Pinpoint the cell where the given text exists, returning its (x, y) midpoint coordinate. 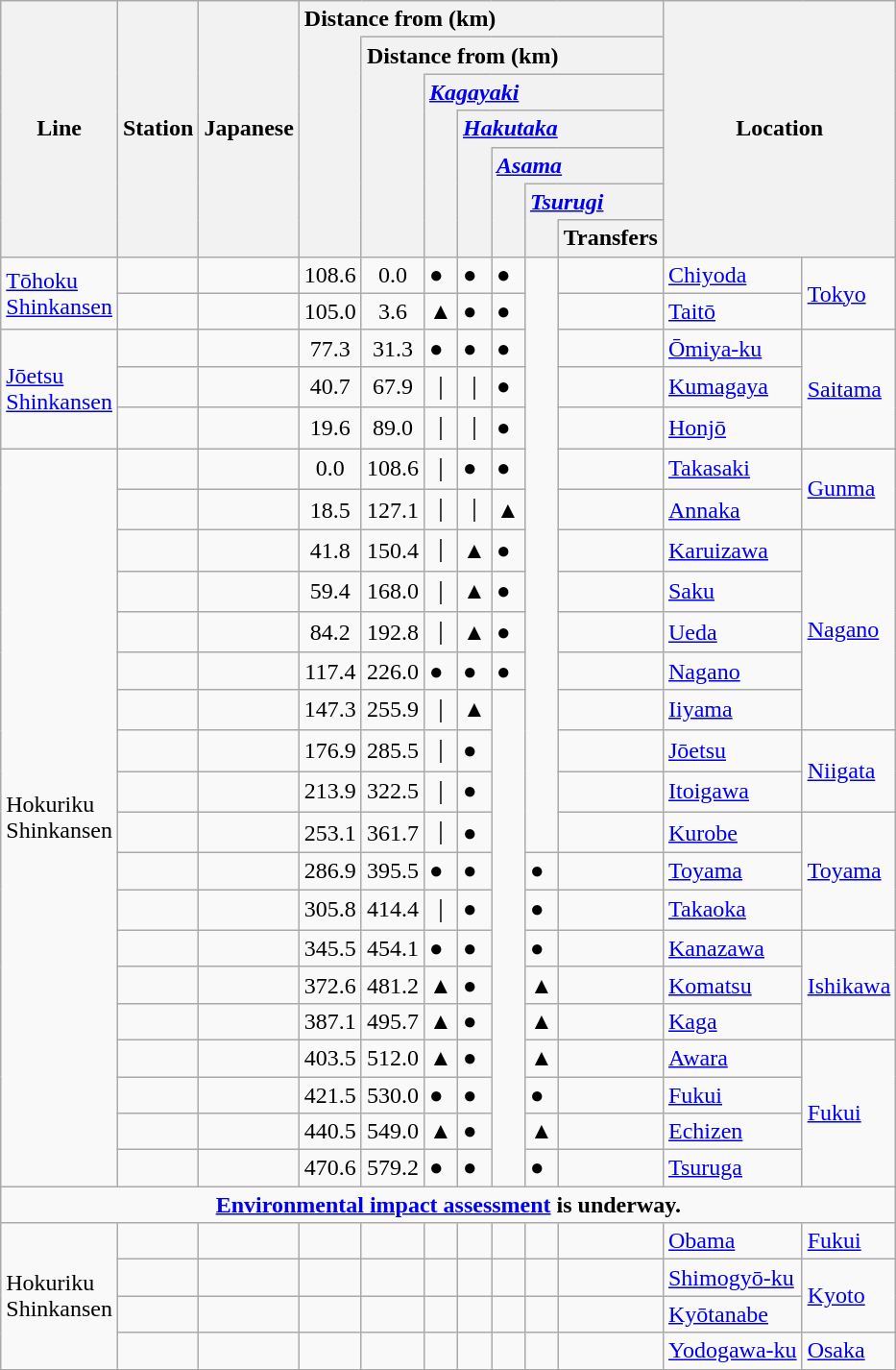
59.4 (330, 592)
Gunma (849, 488)
JōetsuShinkansen (60, 388)
Asama (578, 165)
Kagayaki (544, 92)
Takasaki (732, 469)
213.9 (330, 792)
Itoigawa (732, 792)
Taitō (732, 311)
Jōetsu (732, 751)
Honjō (732, 428)
Kaga (732, 1021)
Awara (732, 1058)
Ōmiya-ku (732, 348)
Saitama (849, 388)
530.0 (392, 1094)
403.5 (330, 1058)
255.9 (392, 709)
77.3 (330, 348)
Kanazawa (732, 948)
Echizen (732, 1132)
226.0 (392, 671)
440.5 (330, 1132)
495.7 (392, 1021)
84.2 (330, 632)
3.6 (392, 311)
286.9 (330, 871)
Annaka (732, 509)
147.3 (330, 709)
454.1 (392, 948)
Japanese (249, 129)
470.6 (330, 1168)
361.7 (392, 832)
Location (779, 129)
Kyōtanabe (732, 1314)
Obama (732, 1241)
19.6 (330, 428)
Takaoka (732, 911)
372.6 (330, 985)
512.0 (392, 1058)
Osaka (849, 1351)
127.1 (392, 509)
18.5 (330, 509)
579.2 (392, 1168)
253.1 (330, 832)
345.5 (330, 948)
89.0 (392, 428)
387.1 (330, 1021)
67.9 (392, 386)
Environmental impact assessment is underway. (448, 1205)
Kyoto (849, 1296)
Transfers (611, 238)
Kumagaya (732, 386)
168.0 (392, 592)
Station (157, 129)
Shimogyō-ku (732, 1278)
322.5 (392, 792)
117.4 (330, 671)
285.5 (392, 751)
150.4 (392, 551)
40.7 (330, 386)
Tsuruga (732, 1168)
105.0 (330, 311)
Ueda (732, 632)
Tsurugi (593, 202)
Komatsu (732, 985)
TōhokuShinkansen (60, 293)
Iiyama (732, 709)
Ishikawa (849, 985)
421.5 (330, 1094)
Line (60, 129)
41.8 (330, 551)
176.9 (330, 751)
Yodogawa-ku (732, 1351)
Karuizawa (732, 551)
Hakutaka (561, 129)
549.0 (392, 1132)
Saku (732, 592)
395.5 (392, 871)
Tokyo (849, 293)
Chiyoda (732, 275)
31.3 (392, 348)
Niigata (849, 771)
481.2 (392, 985)
192.8 (392, 632)
305.8 (330, 911)
Kurobe (732, 832)
414.4 (392, 911)
